Identify which cell holds the provided text, then report its (x, y) central coordinate. 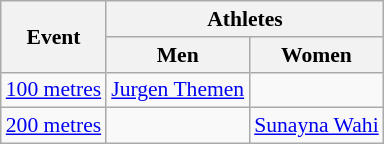
Men (178, 55)
Jurgen Themen (178, 90)
Event (54, 36)
Women (316, 55)
Sunayna Wahi (316, 126)
Athletes (245, 19)
200 metres (54, 126)
100 metres (54, 90)
